For the text-containing cell, return its midpoint in (x, y) coordinate format. 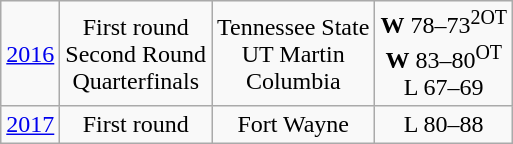
2017 (30, 125)
Tennessee StateUT MartinColumbia (294, 54)
2016 (30, 54)
First roundSecond RoundQuarterfinals (136, 54)
L 80–88 (444, 125)
First round (136, 125)
Fort Wayne (294, 125)
W 78–732OTW 83–80OTL 67–69 (444, 54)
